Capture the cell that displays the provided text and extract its [X, Y] central coordinate. 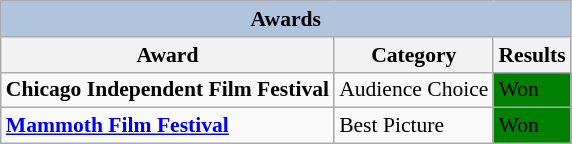
Mammoth Film Festival [168, 126]
Chicago Independent Film Festival [168, 90]
Category [414, 55]
Results [532, 55]
Awards [286, 19]
Award [168, 55]
Audience Choice [414, 90]
Best Picture [414, 126]
